For the text-containing cell, return its midpoint in (X, Y) coordinate format. 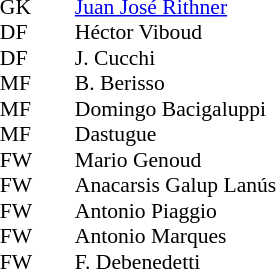
Antonio Marques (176, 237)
Dastugue (176, 135)
Mario Genoud (176, 160)
Héctor Viboud (176, 33)
Domingo Bacigaluppi (176, 109)
Antonio Piaggio (176, 211)
Anacarsis Galup Lanús (176, 185)
B. Berisso (176, 83)
J. Cucchi (176, 58)
